Return [x, y] of the center of cell containing provided text 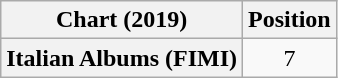
Position [290, 20]
Italian Albums (FIMI) [122, 58]
Chart (2019) [122, 20]
7 [290, 58]
